Output the [X, Y] coordinate of the center of the cell containing the given text.  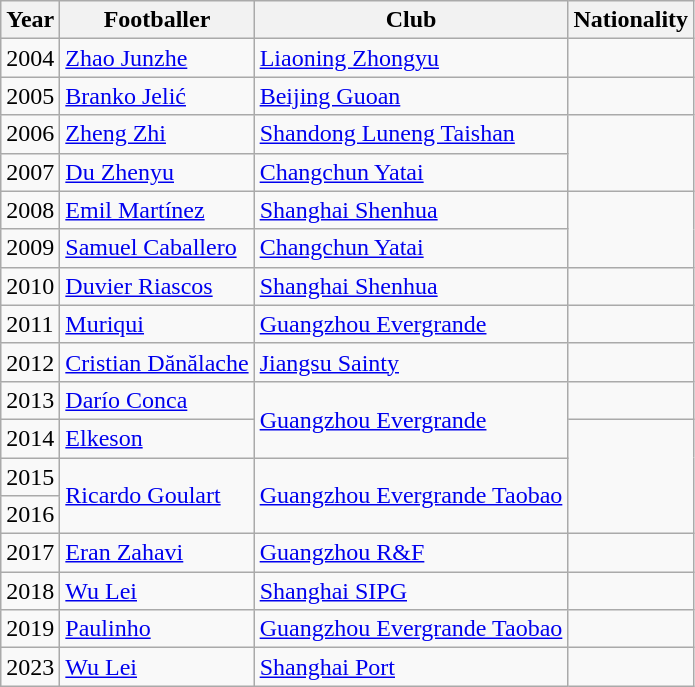
2009 [30, 248]
Branko Jelić [157, 96]
Duvier Riascos [157, 286]
2011 [30, 324]
Muriqui [157, 324]
Eran Zahavi [157, 553]
Footballer [157, 20]
Samuel Caballero [157, 248]
2008 [30, 210]
2012 [30, 362]
2006 [30, 134]
2004 [30, 58]
2007 [30, 172]
2023 [30, 667]
Zhao Junzhe [157, 58]
2005 [30, 96]
Beijing Guoan [411, 96]
2014 [30, 438]
Club [411, 20]
Shanghai SIPG [411, 591]
2018 [30, 591]
Shanghai Port [411, 667]
Zheng Zhi [157, 134]
2013 [30, 400]
Du Zhenyu [157, 172]
Cristian Dănălache [157, 362]
2017 [30, 553]
Darío Conca [157, 400]
2015 [30, 477]
2010 [30, 286]
Shandong Luneng Taishan [411, 134]
Emil Martínez [157, 210]
Year [30, 20]
Guangzhou R&F [411, 553]
Elkeson [157, 438]
2016 [30, 515]
Paulinho [157, 629]
2019 [30, 629]
Ricardo Goulart [157, 496]
Nationality [631, 20]
Jiangsu Sainty [411, 362]
Liaoning Zhongyu [411, 58]
